Output the (x, y) coordinate of the center of the cell containing the given text.  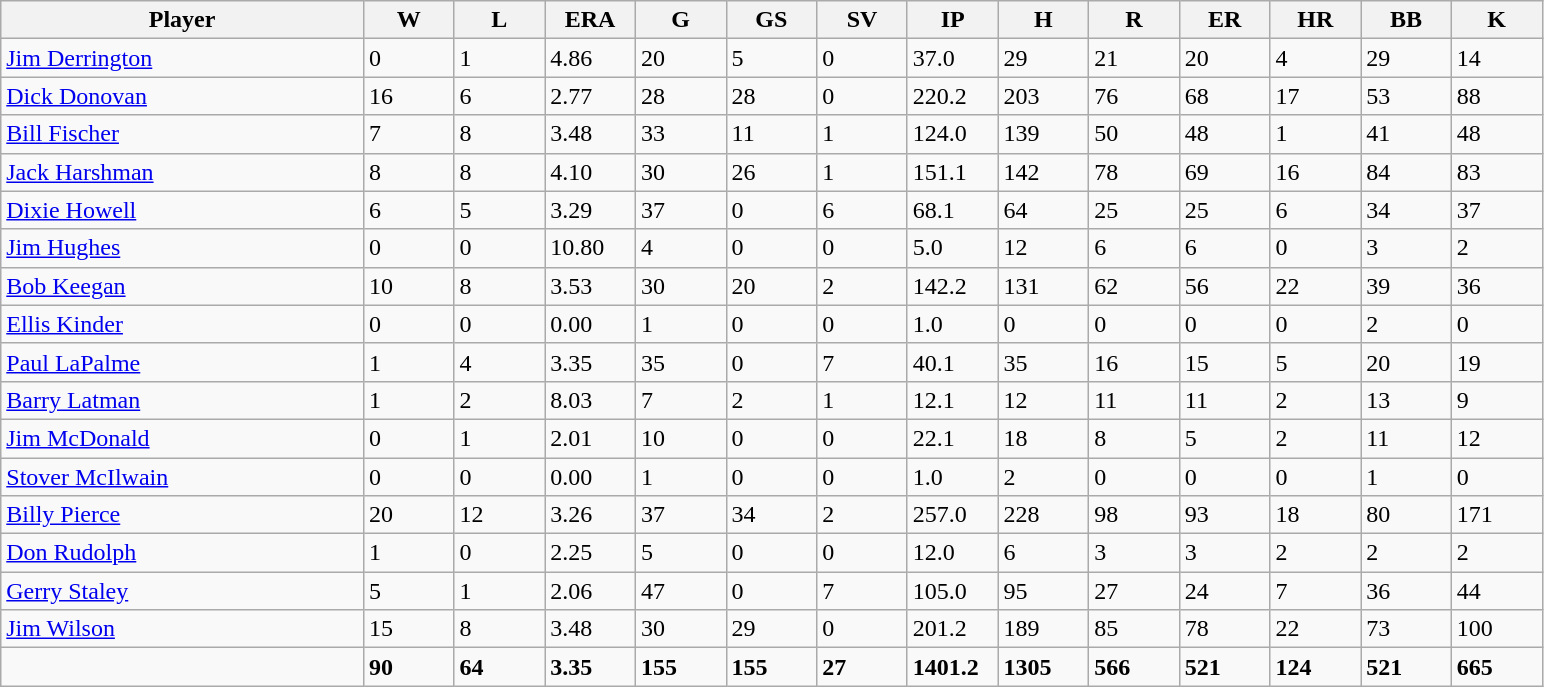
171 (1496, 515)
5.0 (952, 248)
44 (1496, 591)
3.53 (590, 286)
228 (1044, 515)
124.0 (952, 134)
69 (1224, 172)
39 (1406, 286)
83 (1496, 172)
50 (1134, 134)
47 (680, 591)
Bob Keegan (182, 286)
Jim Wilson (182, 629)
80 (1406, 515)
Jim Hughes (182, 248)
Jim McDonald (182, 438)
98 (1134, 515)
2.25 (590, 553)
142 (1044, 172)
93 (1224, 515)
H (1044, 20)
W (408, 20)
2.77 (590, 96)
26 (772, 172)
105.0 (952, 591)
257.0 (952, 515)
139 (1044, 134)
566 (1134, 667)
Jim Derrington (182, 58)
68.1 (952, 210)
HR (1316, 20)
142.2 (952, 286)
1305 (1044, 667)
665 (1496, 667)
Dick Donovan (182, 96)
1401.2 (952, 667)
40.1 (952, 362)
19 (1496, 362)
K (1496, 20)
90 (408, 667)
Bill Fischer (182, 134)
53 (1406, 96)
56 (1224, 286)
2.06 (590, 591)
Jack Harshman (182, 172)
Paul LaPalme (182, 362)
73 (1406, 629)
9 (1496, 400)
24 (1224, 591)
22.1 (952, 438)
33 (680, 134)
76 (1134, 96)
21 (1134, 58)
84 (1406, 172)
201.2 (952, 629)
68 (1224, 96)
Don Rudolph (182, 553)
4.10 (590, 172)
4.86 (590, 58)
IP (952, 20)
85 (1134, 629)
220.2 (952, 96)
Dixie Howell (182, 210)
189 (1044, 629)
3.26 (590, 515)
41 (1406, 134)
2.01 (590, 438)
Stover McIlwain (182, 477)
8.03 (590, 400)
ERA (590, 20)
14 (1496, 58)
3.29 (590, 210)
100 (1496, 629)
Gerry Staley (182, 591)
37.0 (952, 58)
L (500, 20)
Barry Latman (182, 400)
Player (182, 20)
95 (1044, 591)
17 (1316, 96)
62 (1134, 286)
10.80 (590, 248)
12.1 (952, 400)
151.1 (952, 172)
R (1134, 20)
203 (1044, 96)
BB (1406, 20)
Billy Pierce (182, 515)
ER (1224, 20)
12.0 (952, 553)
88 (1496, 96)
G (680, 20)
SV (862, 20)
124 (1316, 667)
131 (1044, 286)
Ellis Kinder (182, 324)
13 (1406, 400)
GS (772, 20)
